Extract the [X, Y] coordinate from the center of the cell holding the provided text.  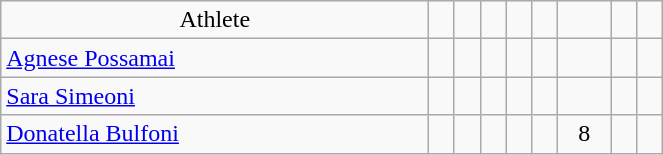
Donatella Bulfoni [215, 134]
Sara Simeoni [215, 96]
Athlete [215, 20]
Agnese Possamai [215, 58]
8 [584, 134]
